Extract the (X, Y) coordinate from the center of the cell holding the provided text.  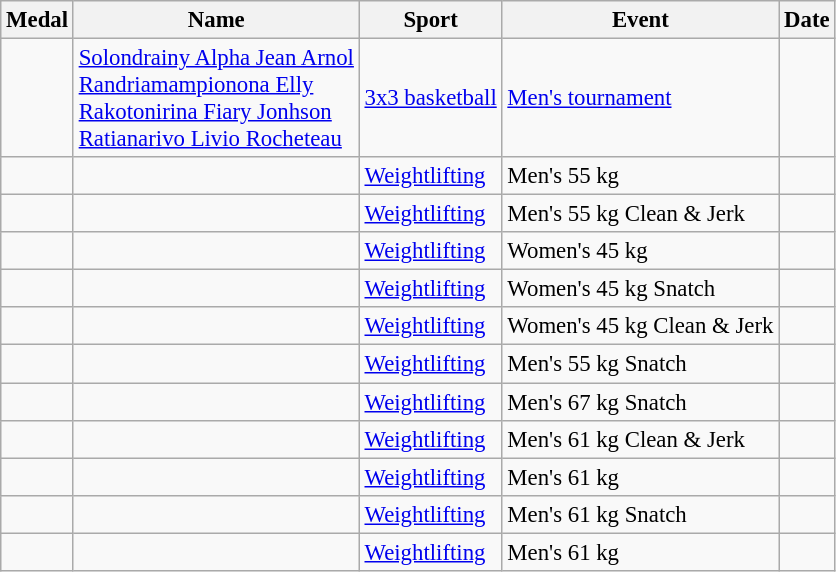
Men's 55 kg Clean & Jerk (640, 214)
Men's tournament (640, 98)
Date (807, 20)
Women's 45 kg Clean & Jerk (640, 327)
Solondrainy Alpha Jean ArnolRandriamampionona EllyRakotonirina Fiary JonhsonRatianarivo Livio Rocheteau (216, 98)
Men's 55 kg Snatch (640, 364)
Men's 61 kg Snatch (640, 514)
Men's 67 kg Snatch (640, 402)
Men's 61 kg Clean & Jerk (640, 439)
Women's 45 kg Snatch (640, 289)
Medal (38, 20)
3x3 basketball (430, 98)
Sport (430, 20)
Name (216, 20)
Men's 55 kg (640, 176)
Event (640, 20)
Women's 45 kg (640, 251)
